Identify which cell holds the provided text, then report its (X, Y) central coordinate. 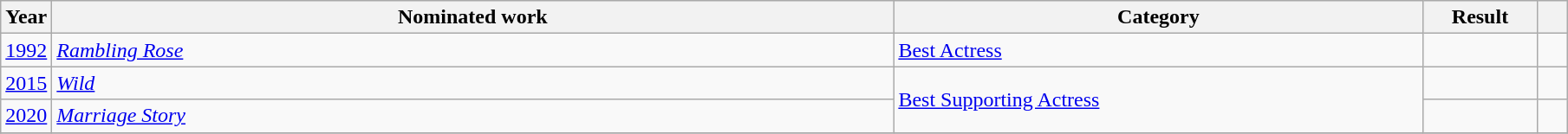
2020 (26, 116)
Best Actress (1158, 50)
Best Supporting Actress (1158, 99)
Marriage Story (473, 116)
2015 (26, 83)
1992 (26, 50)
Category (1158, 17)
Result (1480, 17)
Year (26, 17)
Rambling Rose (473, 50)
Nominated work (473, 17)
Wild (473, 83)
